Capture the cell that displays the provided text and extract its [X, Y] central coordinate. 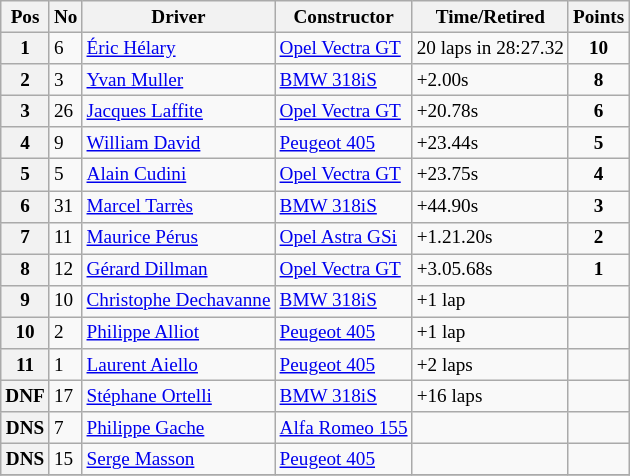
Constructor [344, 17]
31 [66, 206]
DNF [26, 396]
Alain Cudini [178, 175]
+44.90s [490, 206]
Éric Hélary [178, 48]
Driver [178, 17]
+16 laps [490, 396]
+23.44s [490, 143]
+2 laps [490, 365]
Jacques Laffite [178, 111]
Yvan Muller [178, 80]
Laurent Aiello [178, 365]
Points [598, 17]
+20.78s [490, 111]
20 laps in 28:27.32 [490, 48]
12 [66, 270]
William David [178, 143]
+3.05.68s [490, 270]
Maurice Pérus [178, 238]
Serge Masson [178, 460]
+2.00s [490, 80]
Philippe Alliot [178, 333]
Gérard Dillman [178, 270]
Marcel Tarrès [178, 206]
Opel Astra GSi [344, 238]
No [66, 17]
Pos [26, 17]
26 [66, 111]
15 [66, 460]
+1.21.20s [490, 238]
Alfa Romeo 155 [344, 428]
Time/Retired [490, 17]
Stéphane Ortelli [178, 396]
17 [66, 396]
Philippe Gache [178, 428]
+23.75s [490, 175]
Christophe Dechavanne [178, 301]
